Return [x, y] of the center of cell containing provided text 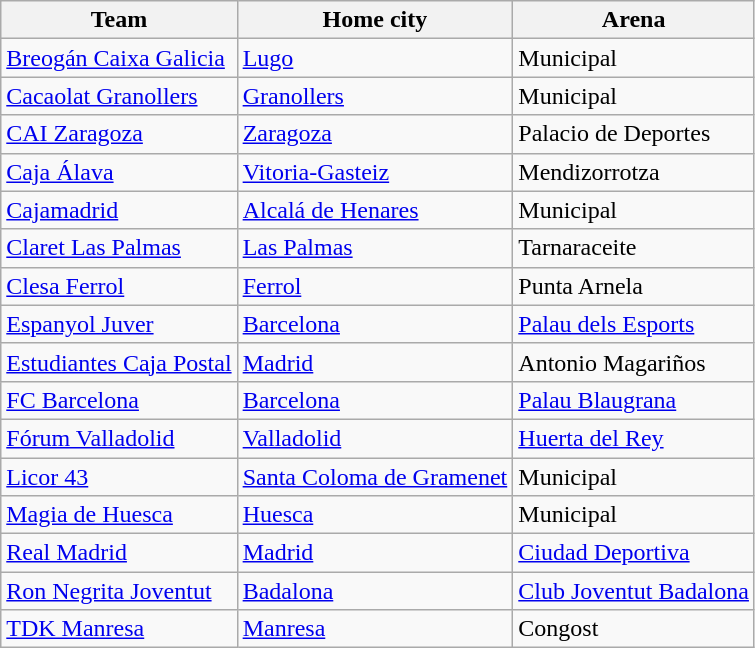
Antonio Magariños [634, 362]
Mendizorrotza [634, 172]
Ciudad Deportiva [634, 553]
Club Joventut Badalona [634, 591]
Alcalá de Henares [375, 210]
Palau dels Esports [634, 324]
Caja Álava [119, 172]
Tarnaraceite [634, 248]
Palacio de Deportes [634, 134]
Clesa Ferrol [119, 286]
Santa Coloma de Gramenet [375, 477]
Fórum Valladolid [119, 438]
TDK Manresa [119, 629]
Vitoria-Gasteiz [375, 172]
Estudiantes Caja Postal [119, 362]
Zaragoza [375, 134]
Cacaolat Granollers [119, 96]
Palau Blaugrana [634, 400]
Valladolid [375, 438]
Licor 43 [119, 477]
Huerta del Rey [634, 438]
Ron Negrita Joventut [119, 591]
Las Palmas [375, 248]
Espanyol Juver [119, 324]
Punta Arnela [634, 286]
Cajamadrid [119, 210]
Home city [375, 20]
Congost [634, 629]
CAI Zaragoza [119, 134]
Lugo [375, 58]
Badalona [375, 591]
Team [119, 20]
Real Madrid [119, 553]
Granollers [375, 96]
Huesca [375, 515]
Manresa [375, 629]
Ferrol [375, 286]
Breogán Caixa Galicia [119, 58]
Arena [634, 20]
FC Barcelona [119, 400]
Magia de Huesca [119, 515]
Claret Las Palmas [119, 248]
